Capture the cell that displays the provided text and extract its [X, Y] central coordinate. 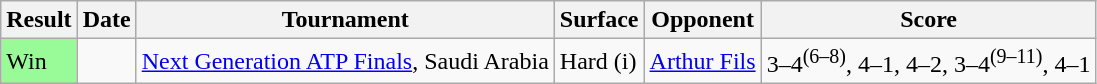
Date [106, 20]
Surface [599, 20]
Opponent [702, 20]
Hard (i) [599, 62]
Tournament [345, 20]
3–4(6–8), 4–1, 4–2, 3–4(9–11), 4–1 [928, 62]
Result [39, 20]
Arthur Fils [702, 62]
Next Generation ATP Finals, Saudi Arabia [345, 62]
Win [39, 62]
Score [928, 20]
